Determine the (X, Y) coordinate at the center of the cell enclosing the given text.  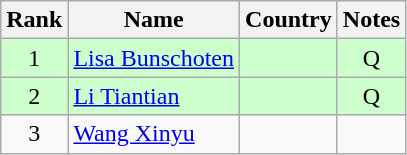
Notes (371, 20)
1 (34, 58)
3 (34, 134)
Country (289, 20)
2 (34, 96)
Rank (34, 20)
Name (154, 20)
Li Tiantian (154, 96)
Wang Xinyu (154, 134)
Lisa Bunschoten (154, 58)
